Identify which cell holds the provided text, then report its (X, Y) central coordinate. 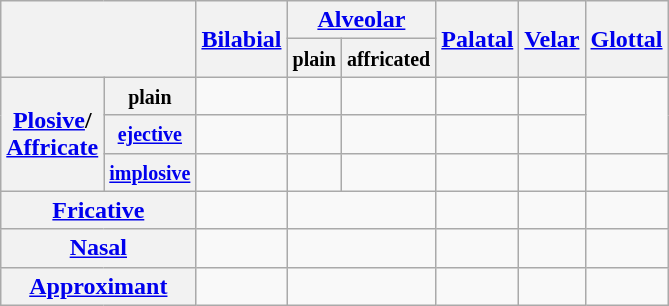
Fricative (98, 210)
Alveolar (362, 20)
Approximant (98, 286)
affricated (388, 58)
Glottal (626, 39)
ejective (150, 134)
implosive (150, 172)
Bilabial (242, 39)
Nasal (98, 248)
Palatal (478, 39)
Velar (552, 39)
Plosive/Affricate (52, 134)
